Provide the (X, Y) coordinate of the cell's center where the given text is located.  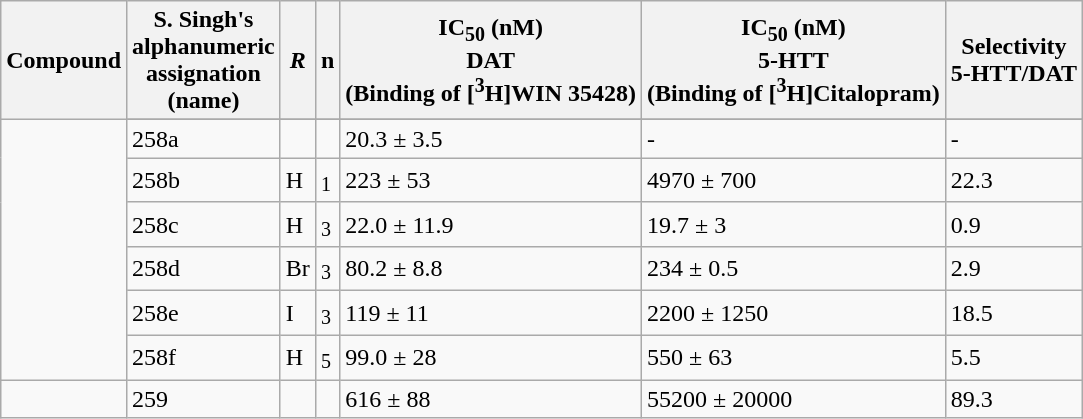
258a (204, 139)
22.3 (1014, 180)
258b (204, 180)
R (298, 60)
258f (204, 357)
99.0 ± 28 (491, 357)
0.9 (1014, 224)
55200 ± 20000 (794, 399)
S. Singh'salphanumericassignation(name) (204, 60)
80.2 ± 8.8 (491, 269)
5.5 (1014, 357)
2.9 (1014, 269)
18.5 (1014, 313)
616 ± 88 (491, 399)
Selectivity5-HTT/DAT (1014, 60)
4970 ± 700 (794, 180)
1 (327, 180)
5 (327, 357)
2200 ± 1250 (794, 313)
223 ± 53 (491, 180)
Br (298, 269)
259 (204, 399)
I (298, 313)
22.0 ± 11.9 (491, 224)
Compound (64, 60)
IC50 (nM)5-HTT(Binding of [3H]Citalopram) (794, 60)
IC50 (nM)DAT(Binding of [3H]WIN 35428) (491, 60)
258c (204, 224)
20.3 ± 3.5 (491, 139)
234 ± 0.5 (794, 269)
258e (204, 313)
19.7 ± 3 (794, 224)
258d (204, 269)
119 ± 11 (491, 313)
550 ± 63 (794, 357)
n (327, 60)
89.3 (1014, 399)
